For the text-containing cell, return its midpoint in (x, y) coordinate format. 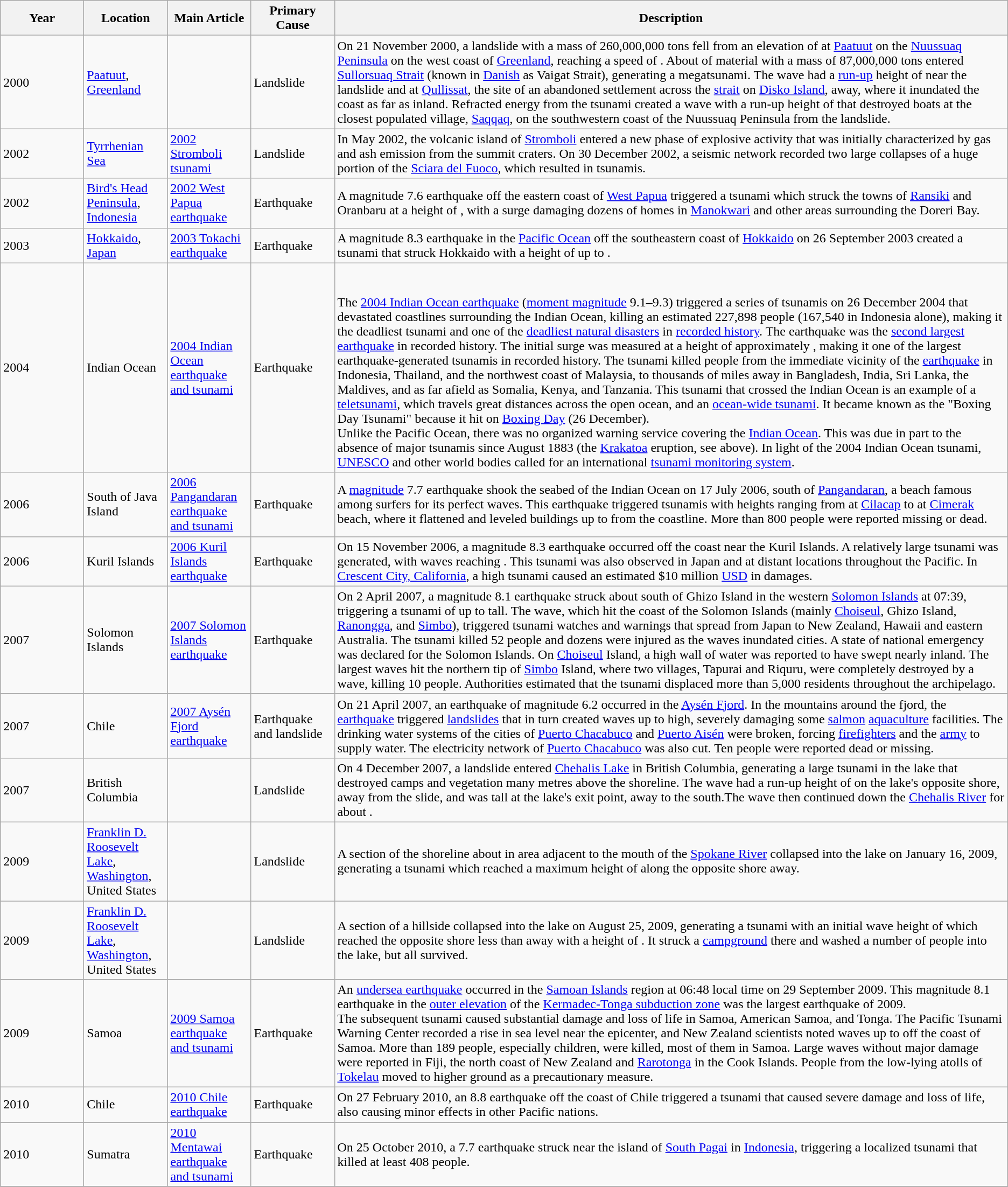
2007 Aysén Fjord earthquake (209, 726)
2010 Mentawai earthquake and tsunami (209, 1155)
Samoa (126, 1034)
Tyrrhenian Sea (126, 153)
Description (671, 18)
Location (126, 18)
Earthquake and landslide (293, 726)
South of Java Island (126, 504)
2004 (42, 367)
Indian Ocean (126, 367)
2004 Indian Ocean earthquake and tsunami (209, 367)
Kuril Islands (126, 561)
Year (42, 18)
2002 Stromboli tsunami (209, 153)
2010 Chile earthquake (209, 1105)
2002 West Papua earthquake (209, 203)
2007 Solomon Islands earthquake (209, 640)
2006 Kuril Islands earthquake (209, 561)
Sumatra (126, 1155)
Primary Cause (293, 18)
2000 (42, 82)
Main Article (209, 18)
2003 (42, 246)
Paatuut, Greenland (126, 82)
2006 Pangandaran earthquake and tsunami (209, 504)
Hokkaido, Japan (126, 246)
Bird's Head Peninsula, Indonesia (126, 203)
Solomon Islands (126, 640)
2009 Samoa earthquake and tsunami (209, 1034)
2003 Tokachi earthquake (209, 246)
British Columbia (126, 790)
